Provide the [x, y] coordinate of the cell's center where the given text is located.  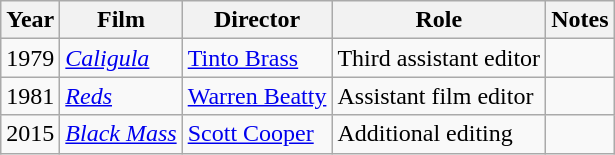
Film [121, 20]
Assistant film editor [439, 96]
1981 [30, 96]
Additional editing [439, 134]
Director [257, 20]
Third assistant editor [439, 58]
1979 [30, 58]
Tinto Brass [257, 58]
Notes [580, 20]
Black Mass [121, 134]
Warren Beatty [257, 96]
Scott Cooper [257, 134]
Reds [121, 96]
Year [30, 20]
2015 [30, 134]
Role [439, 20]
Caligula [121, 58]
